Output the (X, Y) coordinate of the center of the cell containing the given text.  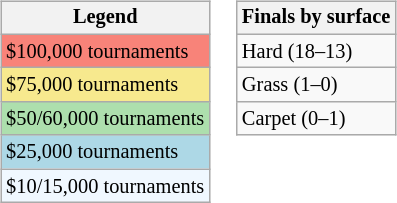
$100,000 tournaments (105, 51)
Legend (105, 18)
$75,000 tournaments (105, 85)
Carpet (0–1) (316, 119)
$50/60,000 tournaments (105, 119)
Finals by surface (316, 18)
Hard (18–13) (316, 51)
$10/15,000 tournaments (105, 186)
$25,000 tournaments (105, 152)
Grass (1–0) (316, 85)
